Capture the cell that displays the provided text and extract its (X, Y) central coordinate. 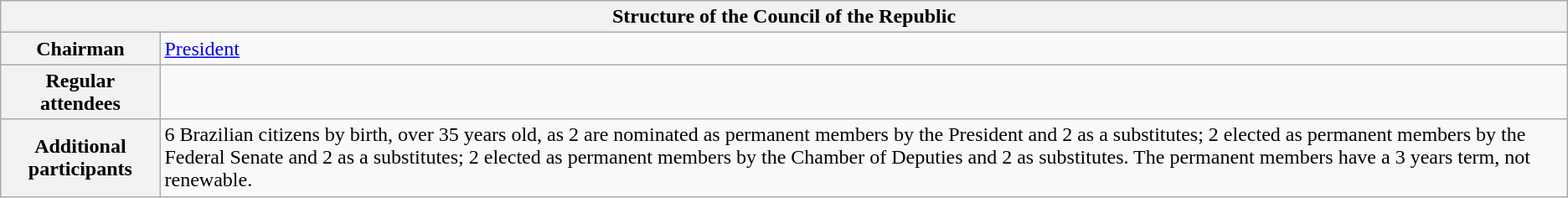
Structure of the Council of the Republic (784, 17)
President (864, 49)
Chairman (80, 49)
Additional participants (80, 158)
Regular attendees (80, 92)
